Determine the [x, y] coordinate at the center of the cell enclosing the given text.  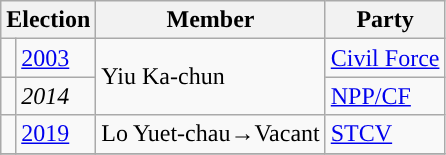
NPP/CF [385, 96]
Lo Yuet-chau→Vacant [210, 134]
Yiu Ka-chun [210, 77]
2003 [56, 58]
Party [385, 20]
Member [210, 20]
2014 [56, 96]
Civil Force [385, 58]
STCV [385, 134]
Election [48, 20]
2019 [56, 134]
